Extract the [x, y] coordinate from the center of the cell holding the provided text.  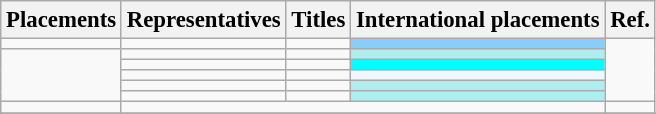
Placements [62, 20]
International placements [478, 20]
Ref. [630, 20]
Titles [318, 20]
Representatives [204, 20]
